Scan for the cell matching the given text and deliver its [x, y] coordinate at center. 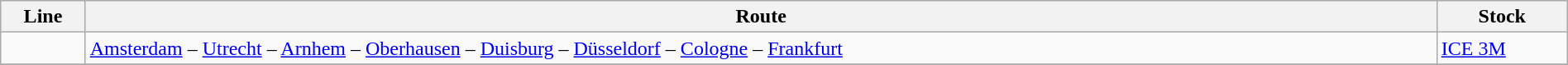
Line [43, 17]
Amsterdam – Utrecht – Arnhem – Oberhausen – Duisburg – Düsseldorf – Cologne – Frankfurt [761, 48]
ICE 3M [1502, 48]
Stock [1502, 17]
Route [761, 17]
